Return the (x, y) coordinate for the center point of the cell that contains the specified text.  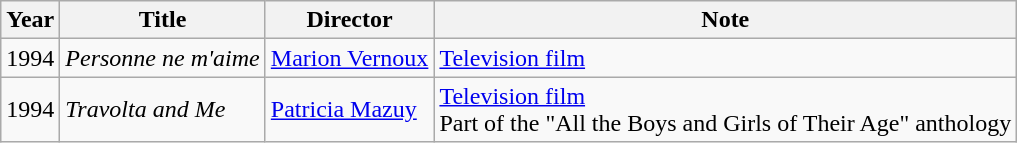
Travolta and Me (162, 110)
Television filmPart of the "All the Boys and Girls of Their Age" anthology (726, 110)
Marion Vernoux (350, 58)
Director (350, 20)
Year (30, 20)
Television film (726, 58)
Title (162, 20)
Patricia Mazuy (350, 110)
Personne ne m'aime (162, 58)
Note (726, 20)
